Scan for the cell matching the given text and deliver its [X, Y] coordinate at center. 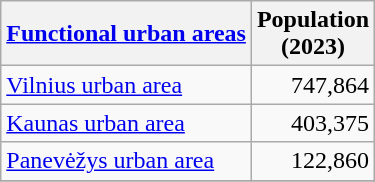
747,864 [312, 85]
403,375 [312, 123]
Kaunas urban area [126, 123]
Vilnius urban area [126, 85]
Functional urban areas [126, 34]
Panevėžys urban area [126, 161]
122,860 [312, 161]
Population (2023) [312, 34]
